Identify which cell holds the provided text, then report its [x, y] central coordinate. 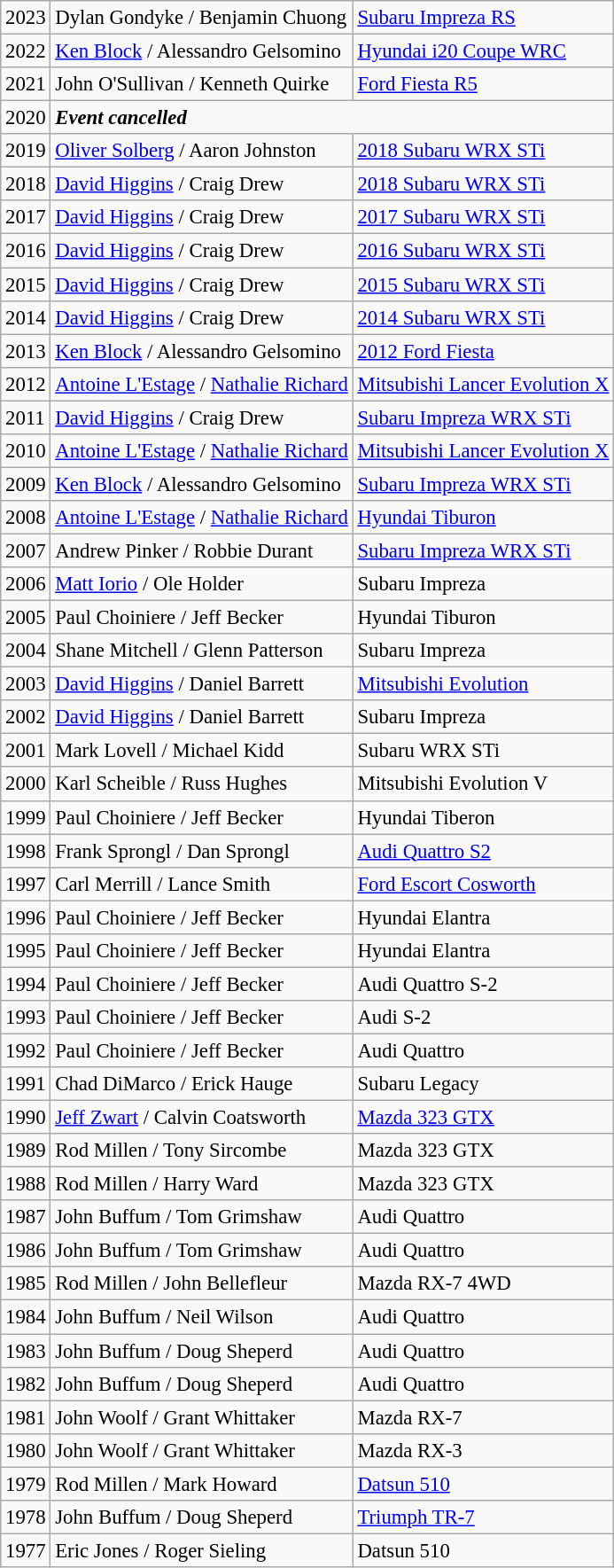
Jeff Zwart / Calvin Coatsworth [202, 1118]
2000 [26, 784]
1995 [26, 951]
Eric Jones / Roger Sieling [202, 1550]
John O'Sullivan / Kenneth Quirke [202, 84]
Rod Millen / Harry Ward [202, 1184]
2016 [26, 251]
Mazda RX-7 4WD [484, 1284]
Frank Sprongl / Dan Sprongl [202, 851]
1994 [26, 984]
1991 [26, 1084]
John Buffum / Neil Wilson [202, 1317]
Mitsubishi Evolution [484, 684]
2005 [26, 618]
1978 [26, 1517]
Mazda RX-7 [484, 1417]
2001 [26, 751]
Audi S-2 [484, 1018]
Rod Millen / John Bellefleur [202, 1284]
Andrew Pinker / Robbie Durant [202, 550]
2011 [26, 417]
2003 [26, 684]
Ford Escort Cosworth [484, 884]
1985 [26, 1284]
1983 [26, 1351]
2018 [26, 184]
2015 [26, 285]
2022 [26, 51]
1986 [26, 1251]
Chad DiMarco / Erick Hauge [202, 1084]
Ford Fiesta R5 [484, 84]
2016 Subaru WRX STi [484, 251]
Karl Scheible / Russ Hughes [202, 784]
1997 [26, 884]
2019 [26, 151]
1999 [26, 817]
1987 [26, 1217]
1996 [26, 917]
2014 [26, 317]
2017 [26, 217]
1993 [26, 1018]
Mitsubishi Evolution V [484, 784]
1992 [26, 1050]
Event cancelled [332, 118]
2008 [26, 518]
2010 [26, 451]
Matt Iorio / Ole Holder [202, 584]
1988 [26, 1184]
Oliver Solberg / Aaron Johnston [202, 151]
2017 Subaru WRX STi [484, 217]
Dylan Gondyke / Benjamin Chuong [202, 18]
1980 [26, 1450]
Audi Quattro S2 [484, 851]
Mazda RX-3 [484, 1450]
Subaru Legacy [484, 1084]
Rod Millen / Mark Howard [202, 1484]
Hyundai Tiberon [484, 817]
Rod Millen / Tony Sircombe [202, 1151]
2023 [26, 18]
Shane Mitchell / Glenn Patterson [202, 651]
2004 [26, 651]
2007 [26, 550]
2006 [26, 584]
2021 [26, 84]
1998 [26, 851]
Subaru Impreza RS [484, 18]
Mark Lovell / Michael Kidd [202, 751]
2015 Subaru WRX STi [484, 285]
1977 [26, 1550]
1979 [26, 1484]
2009 [26, 484]
1981 [26, 1417]
2002 [26, 717]
2020 [26, 118]
1982 [26, 1384]
1989 [26, 1151]
Carl Merrill / Lance Smith [202, 884]
Audi Quattro S-2 [484, 984]
2012 Ford Fiesta [484, 351]
1990 [26, 1118]
1984 [26, 1317]
Hyundai i20 Coupe WRC [484, 51]
2014 Subaru WRX STi [484, 317]
2013 [26, 351]
Subaru WRX STi [484, 751]
2012 [26, 384]
Triumph TR-7 [484, 1517]
